From the cell containing the given text, extract its center point as [X, Y] coordinate. 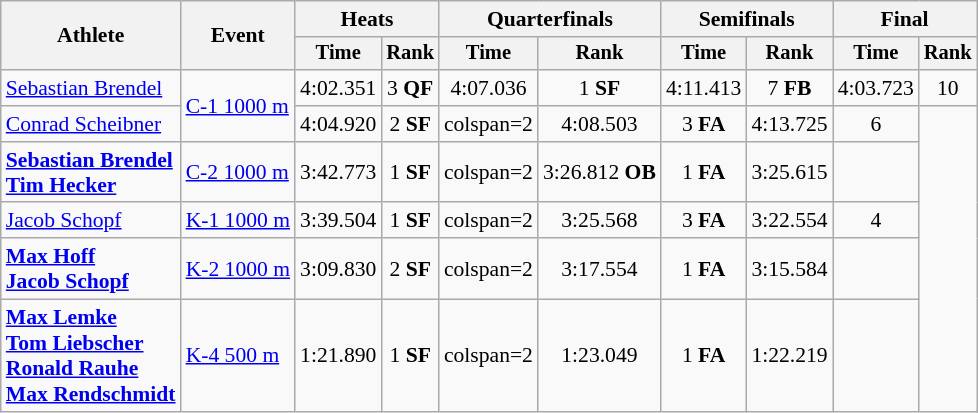
4:13.725 [789, 124]
Conrad Scheibner [91, 124]
Sebastian Brendel [91, 88]
3:22.554 [789, 221]
6 [876, 124]
4:07.036 [488, 88]
Heats [367, 19]
Athlete [91, 36]
3:39.504 [338, 221]
3:17.554 [600, 268]
Semifinals [747, 19]
Max HoffJacob Schopf [91, 268]
3:42.773 [338, 172]
Quarterfinals [550, 19]
K-2 1000 m [238, 268]
Jacob Schopf [91, 221]
3:25.568 [600, 221]
10 [948, 88]
7 FB [789, 88]
Event [238, 36]
C-1 1000 m [238, 106]
1:23.049 [600, 356]
1:22.219 [789, 356]
K-4 500 m [238, 356]
K-1 1000 m [238, 221]
3:09.830 [338, 268]
Max LemkeTom LiebscherRonald RauheMax Rendschmidt [91, 356]
4:08.503 [600, 124]
1:21.890 [338, 356]
Final [905, 19]
C-2 1000 m [238, 172]
3:15.584 [789, 268]
4:04.920 [338, 124]
3:26.812 OB [600, 172]
3:25.615 [789, 172]
Sebastian BrendelTim Hecker [91, 172]
4 [876, 221]
3 QF [410, 88]
4:02.351 [338, 88]
4:03.723 [876, 88]
4:11.413 [704, 88]
